From the cell containing the given text, extract its center point as (X, Y) coordinate. 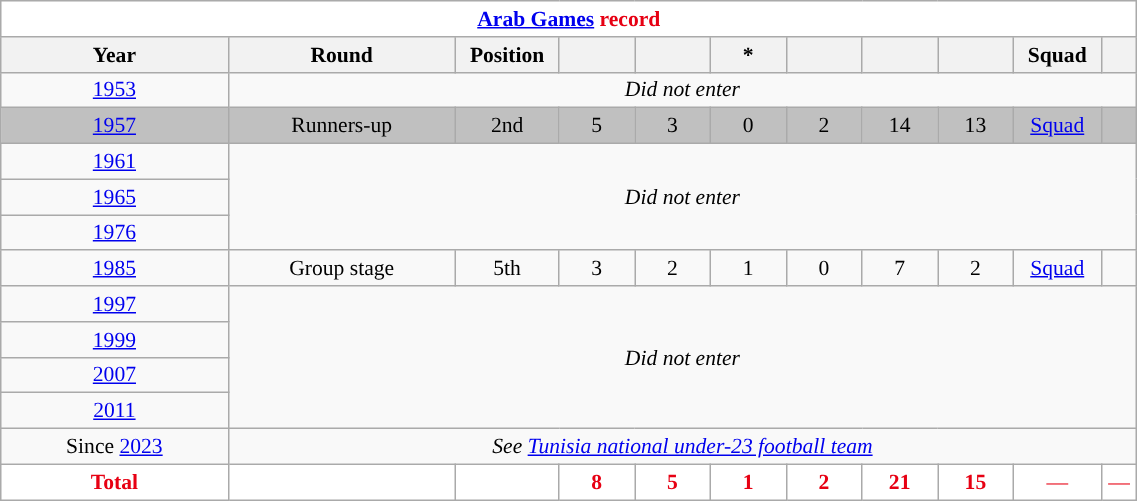
1997 (114, 304)
Group stage (342, 269)
Since 2023 (114, 447)
* (748, 55)
8 (597, 482)
Arab Games record (569, 19)
See Tunisia national under-23 football team (682, 447)
1999 (114, 340)
Round (342, 55)
13 (976, 126)
1976 (114, 233)
15 (976, 482)
1953 (114, 90)
1961 (114, 162)
2011 (114, 411)
2nd (506, 126)
Position (506, 55)
14 (900, 126)
2007 (114, 375)
1985 (114, 269)
7 (900, 269)
1957 (114, 126)
5th (506, 269)
Runners-up (342, 126)
Year (114, 55)
1965 (114, 197)
Total (114, 482)
21 (900, 482)
